Return the (X, Y) coordinate for the center point of the cell that contains the specified text.  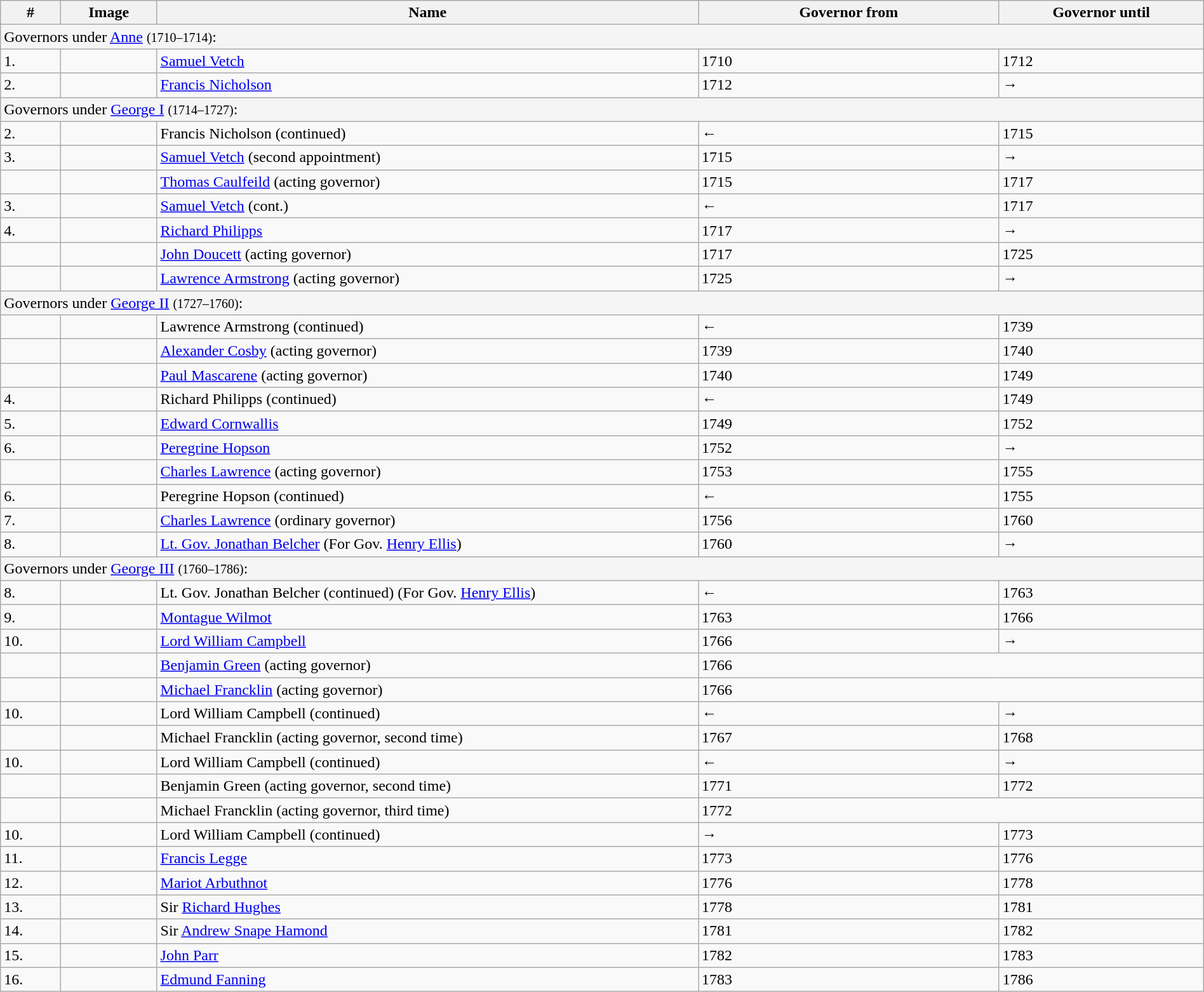
1768 (1101, 738)
# (30, 13)
Peregrine Hopson (428, 448)
1756 (849, 520)
Benjamin Green (acting governor) (428, 665)
Samuel Vetch (second appointment) (428, 158)
Paul Mascarene (acting governor) (428, 375)
Governors under George II (1727–1760): (602, 303)
Peregrine Hopson (continued) (428, 496)
Name (428, 13)
Francis Legge (428, 859)
1753 (849, 472)
Lawrence Armstrong (continued) (428, 327)
Charles Lawrence (acting governor) (428, 472)
Francis Nicholson (428, 85)
1. (30, 61)
Charles Lawrence (ordinary governor) (428, 520)
Edward Cornwallis (428, 424)
Lt. Gov. Jonathan Belcher (continued) (For Gov. Henry Ellis) (428, 593)
Governor from (849, 13)
16. (30, 979)
Mariot Arbuthnot (428, 883)
9. (30, 617)
15. (30, 955)
Michael Francklin (acting governor, third time) (428, 810)
Benjamin Green (acting governor, second time) (428, 786)
7. (30, 520)
Image (109, 13)
Governors under George I (1714–1727): (602, 109)
Michael Francklin (acting governor, second time) (428, 738)
1710 (849, 61)
Lt. Gov. Jonathan Belcher (For Gov. Henry Ellis) (428, 544)
Sir Richard Hughes (428, 907)
13. (30, 907)
Samuel Vetch (cont.) (428, 206)
Lord William Campbell (428, 641)
Governors under George III (1760–1786): (602, 568)
Thomas Caulfeild (acting governor) (428, 182)
Michael Francklin (acting governor) (428, 689)
Alexander Cosby (acting governor) (428, 351)
14. (30, 931)
John Parr (428, 955)
11. (30, 859)
Sir Andrew Snape Hamond (428, 931)
Francis Nicholson (continued) (428, 133)
Edmund Fanning (428, 979)
John Doucett (acting governor) (428, 254)
Lawrence Armstrong (acting governor) (428, 278)
1771 (849, 786)
Montague Wilmot (428, 617)
Richard Philipps (428, 230)
Samuel Vetch (428, 61)
5. (30, 424)
Richard Philipps (continued) (428, 399)
Governor until (1101, 13)
1767 (849, 738)
Governors under Anne (1710–1714): (602, 37)
1786 (1101, 979)
12. (30, 883)
